Find where the given text appears and provide that cell's center as (X, Y) coordinate. 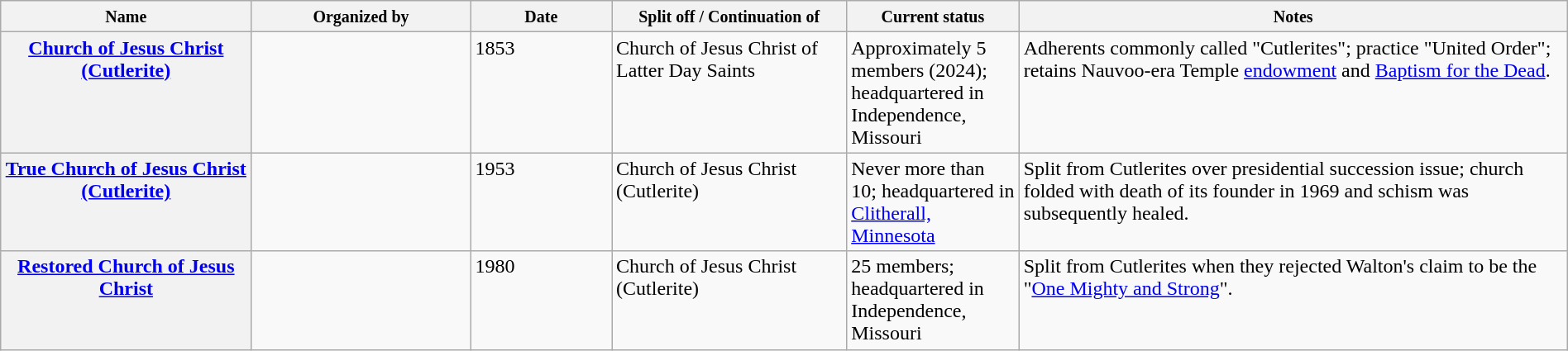
Adherents commonly called "Cutlerites"; practice "United Order"; retains Nauvoo-era Temple endowment and Baptism for the Dead. (1293, 92)
Church of Jesus Christ of Latter Day Saints (729, 92)
Split from Cutlerites when they rejected Walton's claim to be the "One Mighty and Strong". (1293, 301)
Split from Cutlerites over presidential succession issue; church folded with death of its founder in 1969 and schism was subsequently healed. (1293, 202)
1980 (541, 301)
Date (541, 17)
Organized by (361, 17)
Approximately 5 members (2024); headquartered in Independence, Missouri (933, 92)
1853 (541, 92)
True Church of Jesus Christ (Cutlerite) (126, 202)
1953 (541, 202)
Notes (1293, 17)
Never more than 10; headquartered in Clitherall, Minnesota (933, 202)
Split off / Continuation of (729, 17)
25 members; headquartered in Independence, Missouri (933, 301)
Current status (933, 17)
Name (126, 17)
Restored Church of Jesus Christ (126, 301)
